Return [X, Y] of the center of cell containing provided text 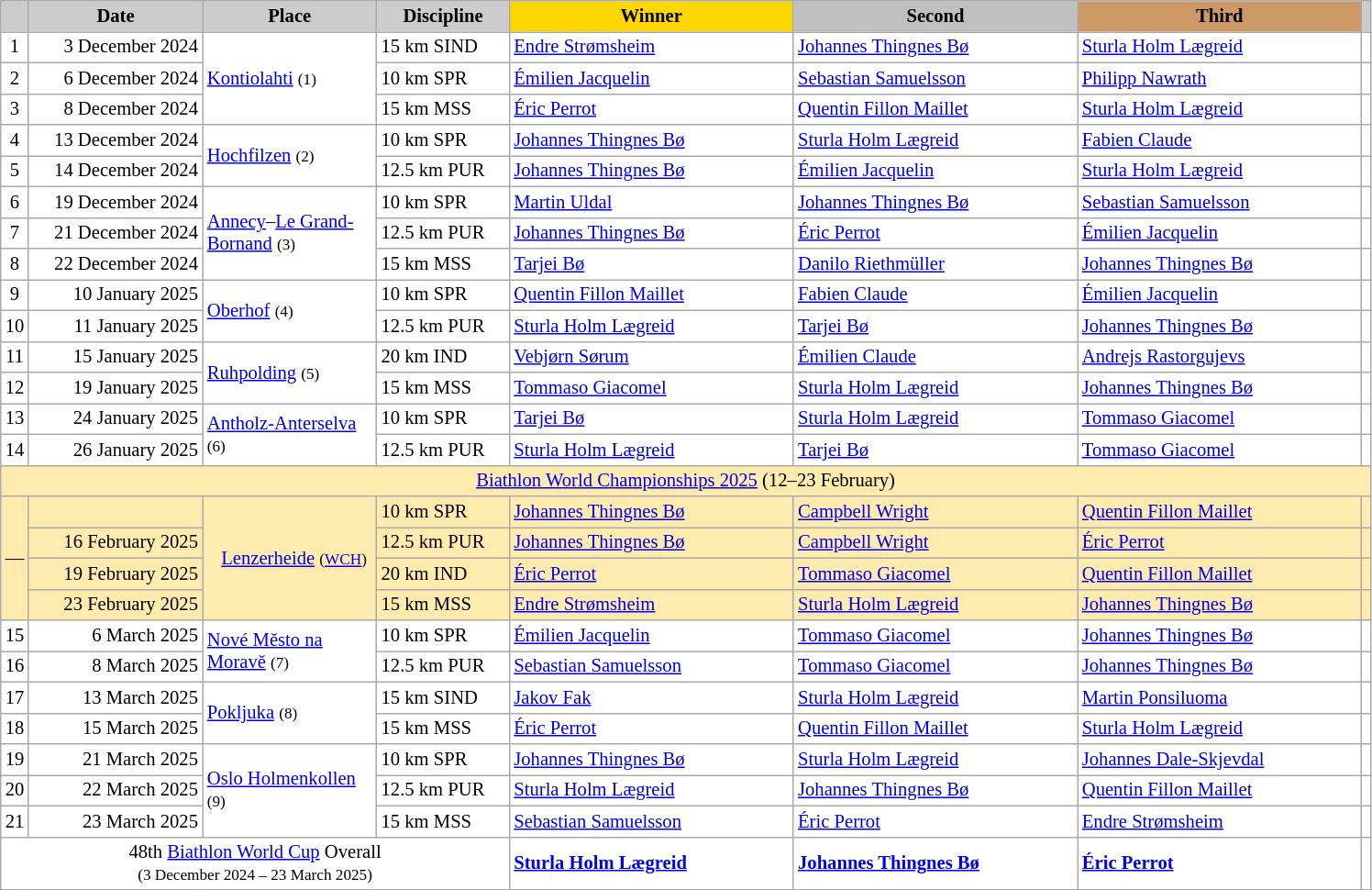
Jakov Fak [651, 697]
Vebjørn Sørum [651, 357]
8 March 2025 [116, 666]
16 February 2025 [116, 542]
11 January 2025 [116, 326]
48th Biathlon World Cup Overall(3 December 2024 – 23 March 2025) [255, 863]
Hochfilzen (2) [290, 156]
14 [15, 450]
10 January 2025 [116, 295]
19 [15, 759]
Antholz-Anterselva (6) [290, 434]
21 [15, 821]
15 [15, 636]
3 [15, 109]
Third [1220, 16]
21 December 2024 [116, 233]
11 [15, 357]
5 [15, 171]
Date [116, 16]
Oslo Holmenkollen (9) [290, 789]
Winner [651, 16]
16 [15, 666]
13 [15, 418]
12 [15, 388]
15 January 2025 [116, 357]
19 February 2025 [116, 573]
Second [935, 16]
26 January 2025 [116, 450]
3 December 2024 [116, 47]
— [15, 558]
Martin Ponsiluoma [1220, 697]
9 [15, 295]
6 December 2024 [116, 78]
Place [290, 16]
18 [15, 729]
13 March 2025 [116, 697]
Biathlon World Championships 2025 (12–23 February) [686, 481]
Discipline [444, 16]
Annecy–Le Grand-Bornand (3) [290, 233]
8 December 2024 [116, 109]
14 December 2024 [116, 171]
13 December 2024 [116, 140]
19 December 2024 [116, 202]
7 [15, 233]
Martin Uldal [651, 202]
21 March 2025 [116, 759]
Lenzerheide (WCH) [290, 558]
8 [15, 263]
4 [15, 140]
15 March 2025 [116, 729]
6 March 2025 [116, 636]
24 January 2025 [116, 418]
Ruhpolding (5) [290, 373]
19 January 2025 [116, 388]
Johannes Dale-Skjevdal [1220, 759]
20 [15, 790]
Philipp Nawrath [1220, 78]
Nové Město na Moravě (7) [290, 651]
6 [15, 202]
Andrejs Rastorgujevs [1220, 357]
Kontiolahti (1) [290, 77]
10 [15, 326]
Émilien Claude [935, 357]
22 December 2024 [116, 263]
Danilo Riethmüller [935, 263]
23 February 2025 [116, 605]
17 [15, 697]
1 [15, 47]
23 March 2025 [116, 821]
2 [15, 78]
Oberhof (4) [290, 310]
22 March 2025 [116, 790]
Pokljuka (8) [290, 713]
